Capture the cell that displays the provided text and extract its (X, Y) central coordinate. 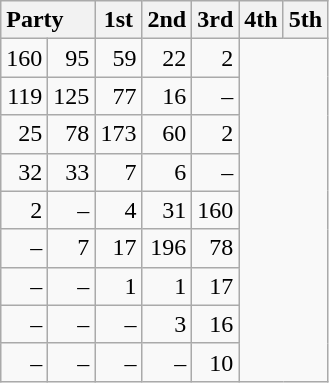
Party (48, 20)
2nd (167, 20)
196 (167, 248)
173 (118, 134)
1st (118, 20)
59 (118, 58)
119 (24, 96)
4 (118, 210)
3 (167, 324)
22 (167, 58)
33 (72, 172)
31 (167, 210)
10 (216, 362)
3rd (216, 20)
125 (72, 96)
95 (72, 58)
60 (167, 134)
4th (261, 20)
77 (118, 96)
32 (24, 172)
6 (167, 172)
5th (305, 20)
25 (24, 134)
